Identify which cell holds the provided text, then report its (X, Y) central coordinate. 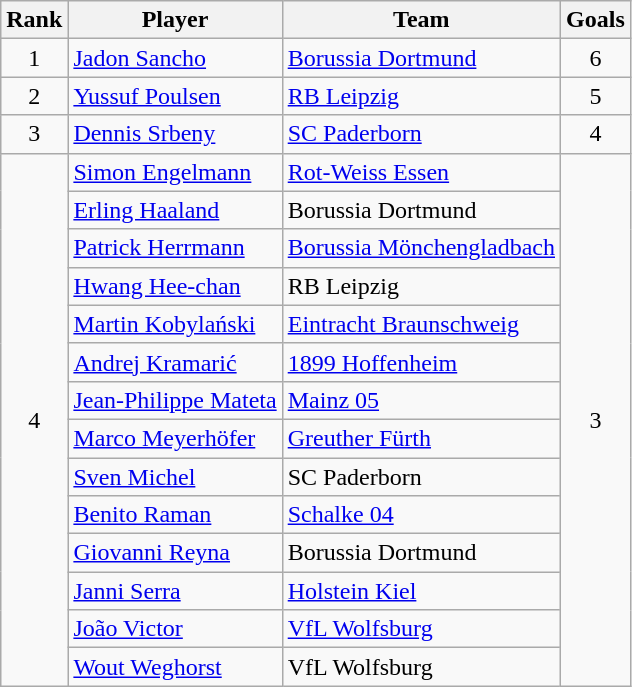
Marco Meyerhöfer (175, 438)
Greuther Fürth (421, 438)
Sven Michel (175, 477)
Goals (596, 20)
Rank (34, 20)
Martin Kobylański (175, 324)
Mainz 05 (421, 400)
João Victor (175, 629)
Hwang Hee-chan (175, 286)
Rot-Weiss Essen (421, 172)
Andrej Kramarić (175, 362)
Borussia Mönchengladbach (421, 248)
Team (421, 20)
Simon Engelmann (175, 172)
5 (596, 96)
2 (34, 96)
Eintracht Braunschweig (421, 324)
1899 Hoffenheim (421, 362)
Jadon Sancho (175, 58)
Player (175, 20)
Schalke 04 (421, 515)
Wout Weghorst (175, 667)
6 (596, 58)
Erling Haaland (175, 210)
Patrick Herrmann (175, 248)
Jean-Philippe Mateta (175, 400)
Janni Serra (175, 591)
Giovanni Reyna (175, 553)
Dennis Srbeny (175, 134)
Yussuf Poulsen (175, 96)
Holstein Kiel (421, 591)
1 (34, 58)
Benito Raman (175, 515)
